Detect which cell encompasses the target text, then output its [x, y] center coordinate. 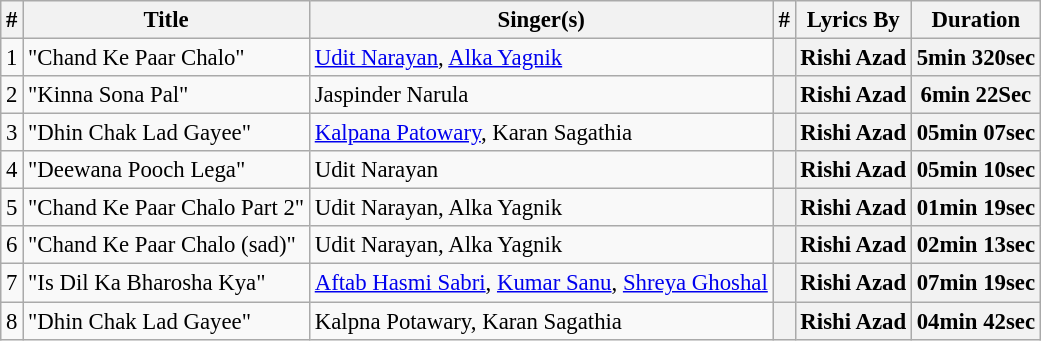
"Kinna Sona Pal" [166, 95]
5min 320sec [976, 58]
01min 19sec [976, 208]
"Chand Ke Paar Chalo Part 2" [166, 208]
7 [12, 283]
8 [12, 321]
2 [12, 95]
05min 10sec [976, 170]
Lyrics By [853, 20]
Jaspinder Narula [541, 95]
4 [12, 170]
Kalpna Potawary, Karan Sagathia [541, 321]
Singer(s) [541, 20]
Udit Narayan [541, 170]
Title [166, 20]
"Deewana Pooch Lega" [166, 170]
07min 19sec [976, 283]
1 [12, 58]
"Chand Ke Paar Chalo" [166, 58]
04min 42sec [976, 321]
Duration [976, 20]
05min 07sec [976, 133]
"Chand Ke Paar Chalo (sad)" [166, 245]
"Is Dil Ka Bharosha Kya" [166, 283]
Kalpana Patowary, Karan Sagathia [541, 133]
02min 13sec [976, 245]
Aftab Hasmi Sabri, Kumar Sanu, Shreya Ghoshal [541, 283]
3 [12, 133]
6min 22Sec [976, 95]
5 [12, 208]
6 [12, 245]
